Provide the [X, Y] coordinate of the cell's center where the given text is located.  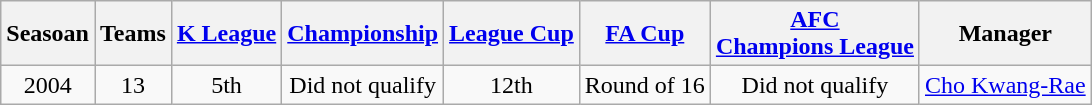
FA Cup [644, 34]
12th [512, 85]
Cho Kwang-Rae [1005, 85]
5th [226, 85]
Teams [132, 34]
2004 [48, 85]
Manager [1005, 34]
13 [132, 85]
K League [226, 34]
AFCChampions League [814, 34]
Championship [363, 34]
Seasoan [48, 34]
Round of 16 [644, 85]
League Cup [512, 34]
